Return (X, Y) of the center of cell containing provided text 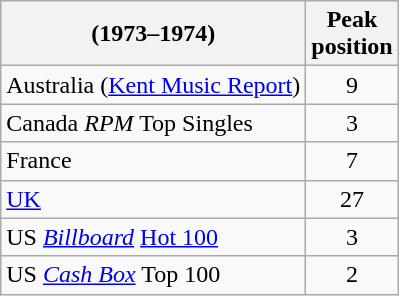
7 (352, 161)
US Billboard Hot 100 (154, 237)
Australia (Kent Music Report) (154, 85)
Peakposition (352, 34)
Canada RPM Top Singles (154, 123)
9 (352, 85)
UK (154, 199)
US Cash Box Top 100 (154, 275)
2 (352, 275)
27 (352, 199)
France (154, 161)
(1973–1974) (154, 34)
